Locate the cell with the specified text and output its [x, y] center coordinate. 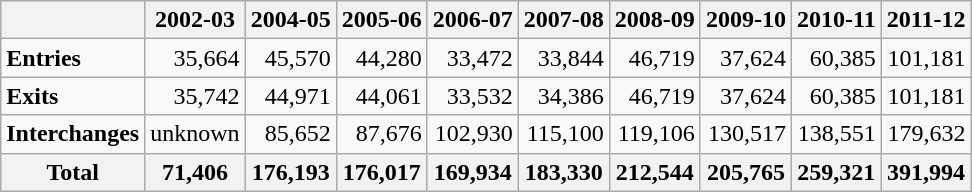
unknown [195, 134]
34,386 [564, 96]
85,652 [290, 134]
2010-11 [836, 20]
Interchanges [73, 134]
44,061 [382, 96]
212,544 [654, 172]
2006-07 [472, 20]
169,934 [472, 172]
115,100 [564, 134]
33,472 [472, 58]
2002-03 [195, 20]
2007-08 [564, 20]
130,517 [746, 134]
44,971 [290, 96]
35,664 [195, 58]
71,406 [195, 172]
183,330 [564, 172]
Exits [73, 96]
138,551 [836, 134]
176,017 [382, 172]
Entries [73, 58]
2004-05 [290, 20]
119,106 [654, 134]
2008-09 [654, 20]
391,994 [926, 172]
2011-12 [926, 20]
35,742 [195, 96]
176,193 [290, 172]
102,930 [472, 134]
33,532 [472, 96]
2005-06 [382, 20]
33,844 [564, 58]
44,280 [382, 58]
45,570 [290, 58]
205,765 [746, 172]
2009-10 [746, 20]
259,321 [836, 172]
87,676 [382, 134]
179,632 [926, 134]
Total [73, 172]
